Pinpoint the cell where the given text exists, returning its [x, y] midpoint coordinate. 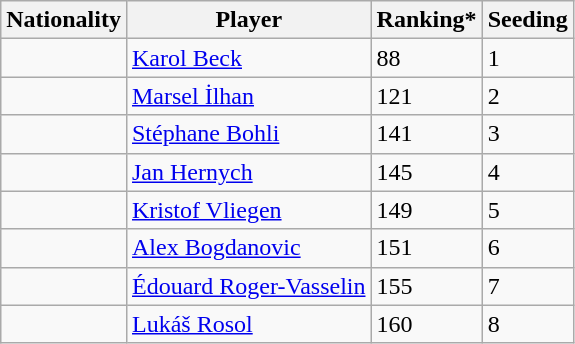
145 [426, 172]
Édouard Roger-Vasselin [248, 286]
Karol Beck [248, 58]
5 [528, 210]
Lukáš Rosol [248, 324]
151 [426, 248]
Kristof Vliegen [248, 210]
Marsel İlhan [248, 96]
7 [528, 286]
3 [528, 134]
Jan Hernych [248, 172]
Player [248, 20]
Ranking* [426, 20]
1 [528, 58]
6 [528, 248]
Seeding [528, 20]
149 [426, 210]
Alex Bogdanovic [248, 248]
8 [528, 324]
121 [426, 96]
155 [426, 286]
160 [426, 324]
141 [426, 134]
2 [528, 96]
Nationality [64, 20]
4 [528, 172]
88 [426, 58]
Stéphane Bohli [248, 134]
